Return the [x, y] coordinate for the center point of the cell that contains the specified text.  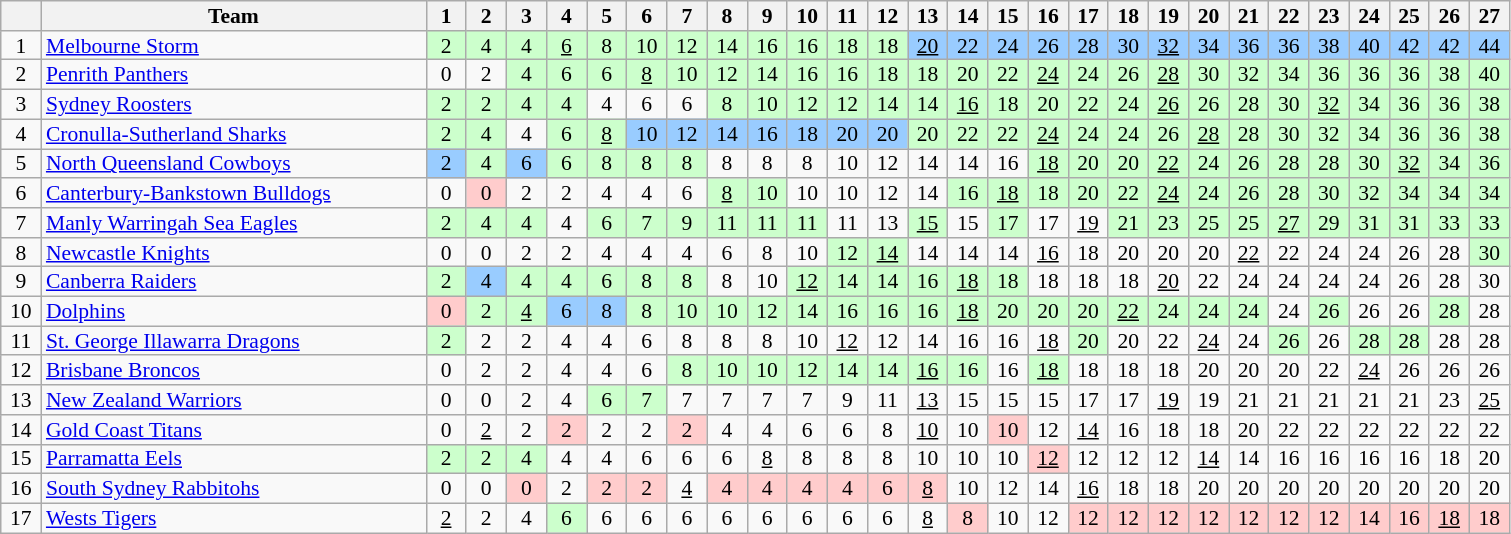
New Zealand Warriors [234, 400]
29 [1329, 223]
Newcastle Knights [234, 253]
Canterbury-Bankstown Bulldogs [234, 193]
Cronulla-Sutherland Sharks [234, 134]
Dolphins [234, 312]
Team [234, 16]
South Sydney Rabbitohs [234, 489]
St. George Illawarra Dragons [234, 341]
Gold Coast Titans [234, 430]
Melbourne Storm [234, 46]
Penrith Panthers [234, 75]
44 [1489, 46]
Brisbane Broncos [234, 371]
Canberra Raiders [234, 282]
Parramatta Eels [234, 459]
Manly Warringah Sea Eagles [234, 223]
Wests Tigers [234, 519]
North Queensland Cowboys [234, 164]
Sydney Roosters [234, 105]
